Output the [x, y] coordinate of the center of the cell containing the given text.  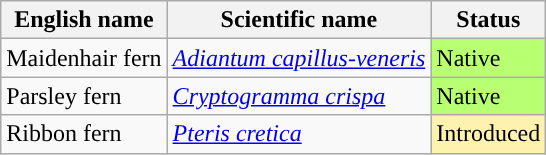
Maidenhair fern [84, 58]
English name [84, 20]
Pteris cretica [299, 134]
Ribbon fern [84, 134]
Introduced [488, 134]
Parsley fern [84, 96]
Scientific name [299, 20]
Adiantum capillus-veneris [299, 58]
Status [488, 20]
Cryptogramma crispa [299, 96]
